Find where the given text appears and provide that cell's center as [X, Y] coordinate. 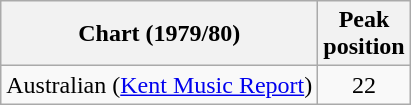
Chart (1979/80) [160, 34]
Australian (Kent Music Report) [160, 85]
Peakposition [364, 34]
22 [364, 85]
